Provide the [x, y] coordinate of the cell's center where the given text is located.  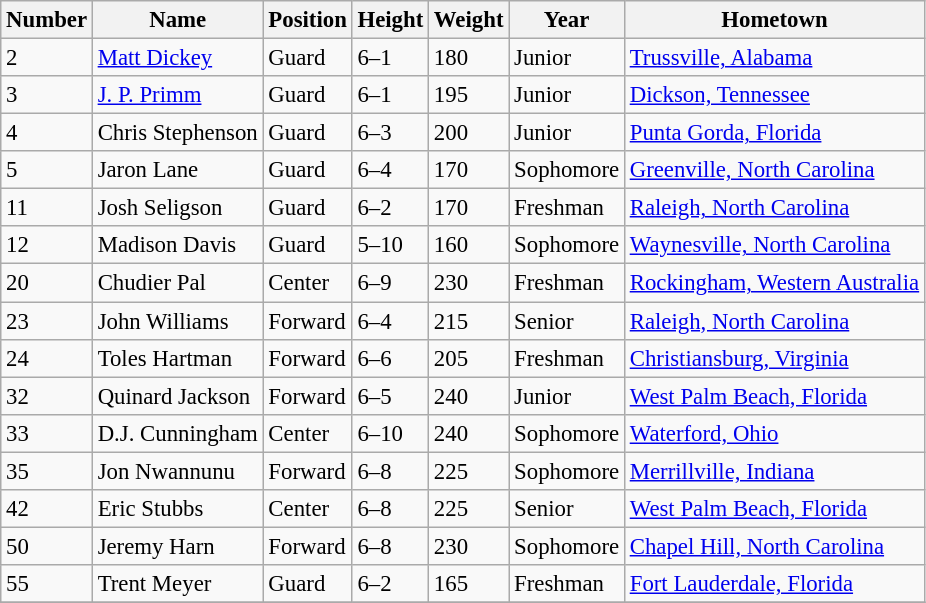
Weight [469, 20]
160 [469, 245]
200 [469, 133]
D.J. Cunningham [178, 433]
Position [308, 20]
55 [47, 584]
20 [47, 283]
Number [47, 20]
Trussville, Alabama [774, 58]
Waterford, Ohio [774, 433]
Jon Nwannunu [178, 471]
Chris Stephenson [178, 133]
3 [47, 95]
42 [47, 509]
6–6 [390, 358]
205 [469, 358]
J. P. Primm [178, 95]
5–10 [390, 245]
Rockingham, Western Australia [774, 283]
Merrillville, Indiana [774, 471]
11 [47, 208]
Name [178, 20]
Matt Dickey [178, 58]
4 [47, 133]
Eric Stubbs [178, 509]
Greenville, North Carolina [774, 170]
Quinard Jackson [178, 396]
Chudier Pal [178, 283]
Waynesville, North Carolina [774, 245]
6–10 [390, 433]
Jeremy Harn [178, 546]
180 [469, 58]
Fort Lauderdale, Florida [774, 584]
Height [390, 20]
33 [47, 433]
23 [47, 321]
Hometown [774, 20]
24 [47, 358]
5 [47, 170]
Punta Gorda, Florida [774, 133]
2 [47, 58]
6–3 [390, 133]
50 [47, 546]
12 [47, 245]
6–5 [390, 396]
Dickson, Tennessee [774, 95]
Christiansburg, Virginia [774, 358]
Toles Hartman [178, 358]
32 [47, 396]
Jaron Lane [178, 170]
Chapel Hill, North Carolina [774, 546]
6–9 [390, 283]
215 [469, 321]
35 [47, 471]
Year [567, 20]
Trent Meyer [178, 584]
John Williams [178, 321]
Madison Davis [178, 245]
Josh Seligson [178, 208]
165 [469, 584]
195 [469, 95]
